Return the (X, Y) coordinate for the center point of the cell that contains the specified text.  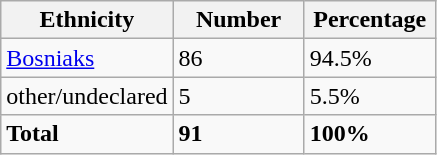
91 (238, 134)
5.5% (370, 96)
86 (238, 58)
other/undeclared (87, 96)
Ethnicity (87, 20)
Number (238, 20)
Percentage (370, 20)
Total (87, 134)
5 (238, 96)
94.5% (370, 58)
100% (370, 134)
Bosniaks (87, 58)
